Capture the cell that displays the provided text and extract its [X, Y] central coordinate. 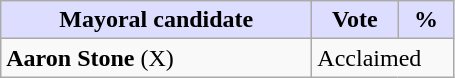
Aaron Stone (X) [156, 58]
% [426, 20]
Vote [355, 20]
Acclaimed [383, 58]
Mayoral candidate [156, 20]
